Extract the [x, y] coordinate from the center of the cell holding the provided text.  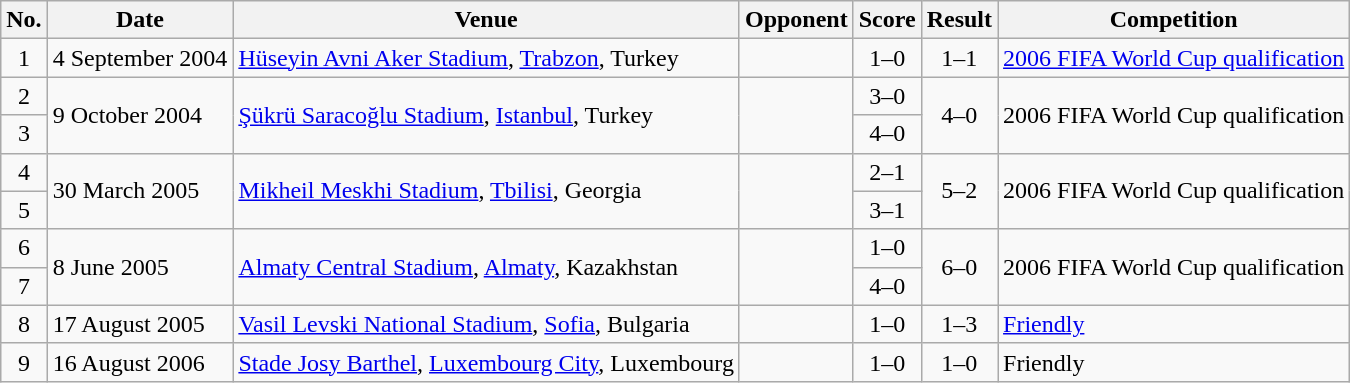
8 June 2005 [140, 267]
Opponent [796, 20]
Result [959, 20]
16 August 2006 [140, 362]
9 [24, 362]
4 September 2004 [140, 58]
2 [24, 96]
17 August 2005 [140, 324]
2–1 [887, 172]
Score [887, 20]
1 [24, 58]
Almaty Central Stadium, Almaty, Kazakhstan [486, 267]
Mikheil Meskhi Stadium, Tbilisi, Georgia [486, 191]
5 [24, 210]
Venue [486, 20]
9 October 2004 [140, 115]
5–2 [959, 191]
Date [140, 20]
4 [24, 172]
Competition [1174, 20]
30 March 2005 [140, 191]
Şükrü Saracoğlu Stadium, Istanbul, Turkey [486, 115]
3–0 [887, 96]
3 [24, 134]
Hüseyin Avni Aker Stadium, Trabzon, Turkey [486, 58]
No. [24, 20]
6 [24, 248]
3–1 [887, 210]
1–1 [959, 58]
Stade Josy Barthel, Luxembourg City, Luxembourg [486, 362]
6–0 [959, 267]
1–3 [959, 324]
7 [24, 286]
8 [24, 324]
Vasil Levski National Stadium, Sofia, Bulgaria [486, 324]
